Identify which cell holds the provided text, then report its (X, Y) central coordinate. 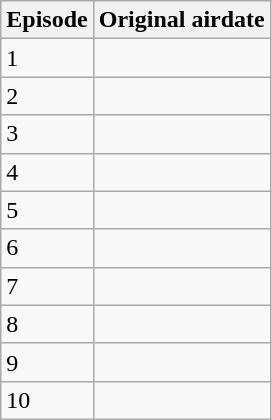
8 (47, 324)
6 (47, 248)
Episode (47, 20)
5 (47, 210)
2 (47, 96)
9 (47, 362)
3 (47, 134)
4 (47, 172)
Original airdate (182, 20)
7 (47, 286)
10 (47, 400)
1 (47, 58)
